For the text-containing cell, return its midpoint in [X, Y] coordinate format. 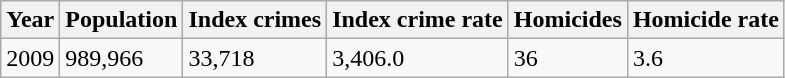
Index crimes [255, 20]
Homicides [568, 20]
3,406.0 [418, 58]
Year [30, 20]
989,966 [122, 58]
36 [568, 58]
Population [122, 20]
Homicide rate [706, 20]
3.6 [706, 58]
Index crime rate [418, 20]
33,718 [255, 58]
2009 [30, 58]
